Identify which cell holds the provided text, then report its (x, y) central coordinate. 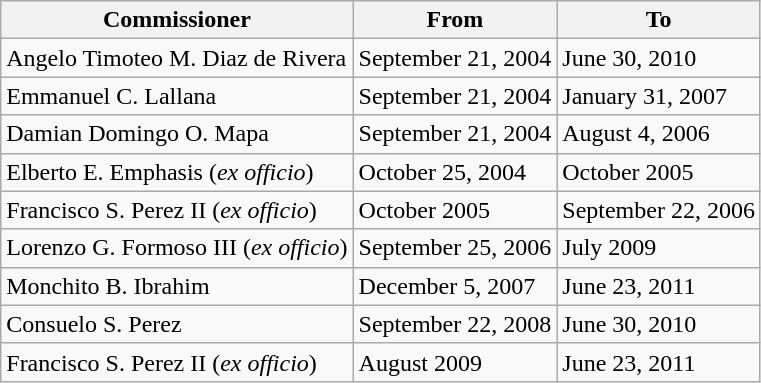
August 2009 (455, 362)
Damian Domingo O. Mapa (177, 134)
Emmanuel C. Lallana (177, 96)
September 25, 2006 (455, 248)
Monchito B. Ibrahim (177, 286)
September 22, 2008 (455, 324)
Lorenzo G. Formoso III (ex officio) (177, 248)
October 25, 2004 (455, 172)
Consuelo S. Perez (177, 324)
September 22, 2006 (659, 210)
December 5, 2007 (455, 286)
From (455, 20)
Angelo Timoteo M. Diaz de Rivera (177, 58)
August 4, 2006 (659, 134)
To (659, 20)
January 31, 2007 (659, 96)
Elberto E. Emphasis (ex officio) (177, 172)
July 2009 (659, 248)
Commissioner (177, 20)
